Find where the given text appears and provide that cell's center as [X, Y] coordinate. 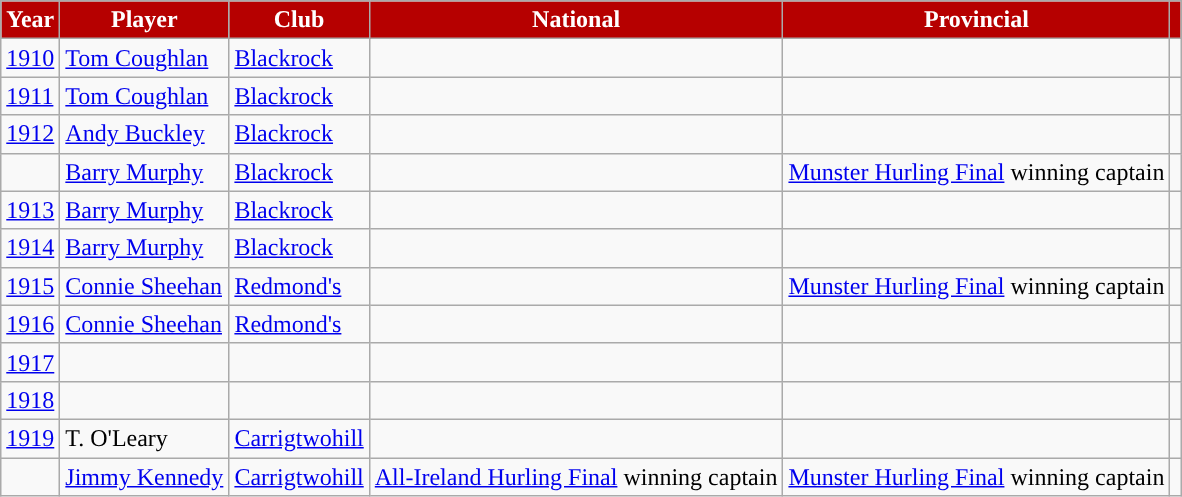
1912 [30, 134]
Club [299, 20]
Jimmy Kennedy [144, 477]
National [576, 20]
1910 [30, 58]
1913 [30, 210]
Andy Buckley [144, 134]
1915 [30, 286]
1914 [30, 248]
1911 [30, 96]
1916 [30, 324]
All-Ireland Hurling Final winning captain [576, 477]
1917 [30, 362]
Provincial [976, 20]
T. O'Leary [144, 438]
1918 [30, 400]
Year [30, 20]
1919 [30, 438]
Player [144, 20]
